Return the [x, y] coordinate for the center point of the cell that contains the specified text.  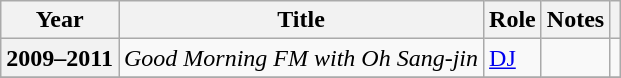
Role [513, 20]
Notes [575, 20]
Good Morning FM with Oh Sang-jin [300, 58]
Title [300, 20]
DJ [513, 58]
2009–2011 [60, 58]
Year [60, 20]
